Find where the given text appears and provide that cell's center as (x, y) coordinate. 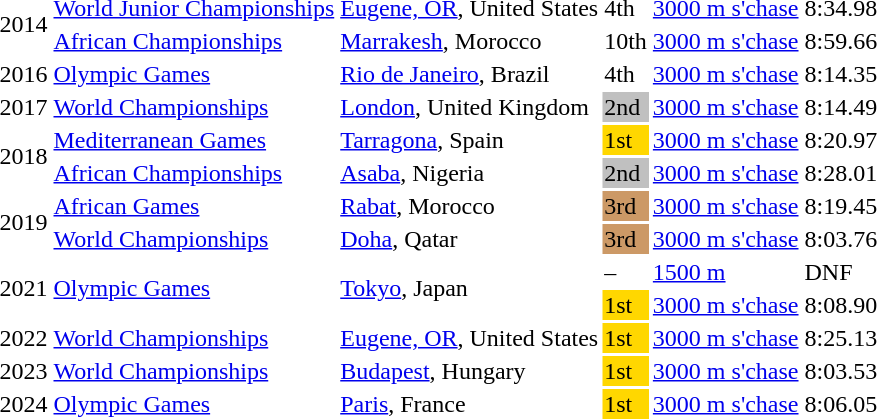
Tarragona, Spain (470, 140)
African Games (194, 206)
– (626, 272)
Asaba, Nigeria (470, 173)
Doha, Qatar (470, 239)
Mediterranean Games (194, 140)
10th (626, 41)
Tokyo, Japan (470, 288)
Rio de Janeiro, Brazil (470, 74)
London, United Kingdom (470, 107)
4th (626, 74)
Paris, France (470, 404)
Budapest, Hungary (470, 371)
Eugene, OR, United States (470, 338)
Rabat, Morocco (470, 206)
1500 m (726, 272)
Marrakesh, Morocco (470, 41)
